Capture the cell that displays the provided text and extract its (X, Y) central coordinate. 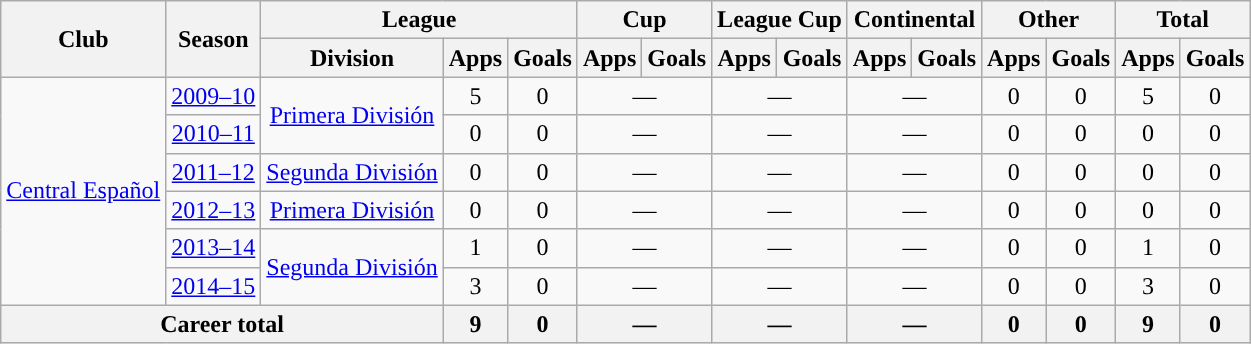
Central Español (84, 191)
2013–14 (214, 248)
League (420, 20)
2010–11 (214, 134)
2011–12 (214, 172)
Career total (222, 324)
Total (1183, 20)
Other (1049, 20)
Cup (644, 20)
League Cup (780, 20)
Continental (914, 20)
Season (214, 39)
Club (84, 39)
2009–10 (214, 96)
Division (352, 58)
2012–13 (214, 210)
2014–15 (214, 286)
